From the cell containing the given text, extract its center point as [X, Y] coordinate. 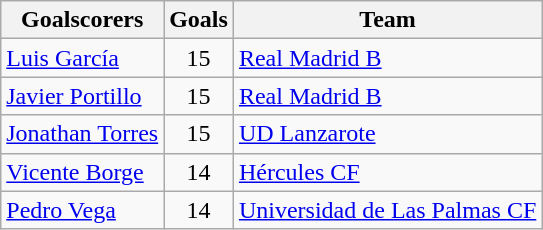
Vicente Borge [82, 172]
UD Lanzarote [387, 134]
Javier Portillo [82, 96]
Team [387, 20]
Goalscorers [82, 20]
Pedro Vega [82, 210]
Jonathan Torres [82, 134]
Goals [199, 20]
Hércules CF [387, 172]
Luis García [82, 58]
Universidad de Las Palmas CF [387, 210]
